Return [x, y] of the center of cell containing provided text 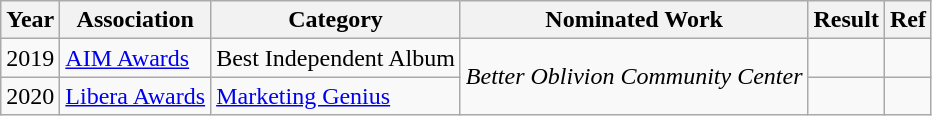
Marketing Genius [336, 96]
Result [846, 20]
Better Oblivion Community Center [634, 77]
Association [136, 20]
Year [30, 20]
Nominated Work [634, 20]
2019 [30, 58]
Libera Awards [136, 96]
Category [336, 20]
Best Independent Album [336, 58]
2020 [30, 96]
AIM Awards [136, 58]
Ref [908, 20]
